Determine the [X, Y] coordinate at the center of the cell enclosing the given text.  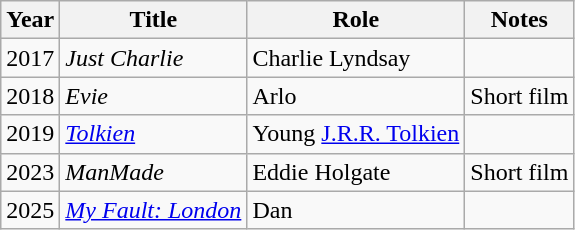
Dan [356, 210]
2023 [30, 172]
My Fault: London [154, 210]
Notes [520, 20]
Young J.R.R. Tolkien [356, 134]
Eddie Holgate [356, 172]
Tolkien [154, 134]
2017 [30, 58]
Just Charlie [154, 58]
Title [154, 20]
Arlo [356, 96]
Year [30, 20]
2025 [30, 210]
Role [356, 20]
ManMade [154, 172]
Charlie Lyndsay [356, 58]
2018 [30, 96]
Evie [154, 96]
2019 [30, 134]
